Provide the [X, Y] coordinate of the cell's center where the given text is located.  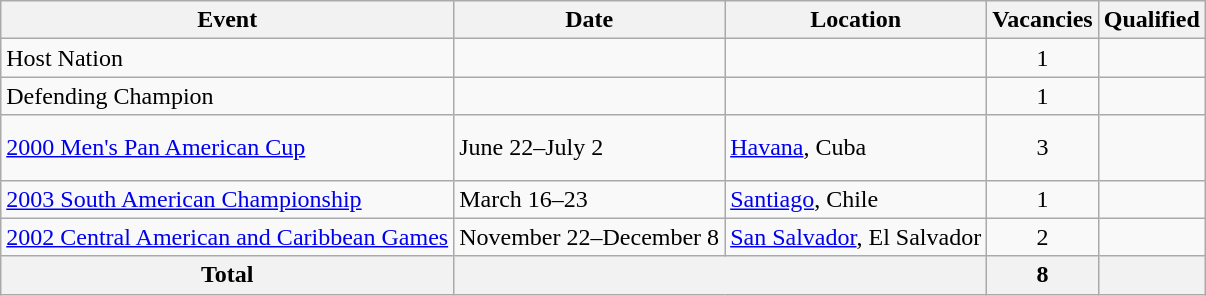
Date [590, 20]
2 [1043, 237]
8 [1043, 275]
Host Nation [228, 58]
2002 Central American and Caribbean Games [228, 237]
2000 Men's Pan American Cup [228, 148]
Havana, Cuba [856, 148]
San Salvador, El Salvador [856, 237]
3 [1043, 148]
November 22–December 8 [590, 237]
Vacancies [1043, 20]
Defending Champion [228, 96]
2003 South American Championship [228, 199]
Event [228, 20]
Location [856, 20]
March 16–23 [590, 199]
Qualified [1152, 20]
June 22–July 2 [590, 148]
Total [228, 275]
Santiago, Chile [856, 199]
